Search for the cell housing the specified text and yield its [X, Y] center coordinate. 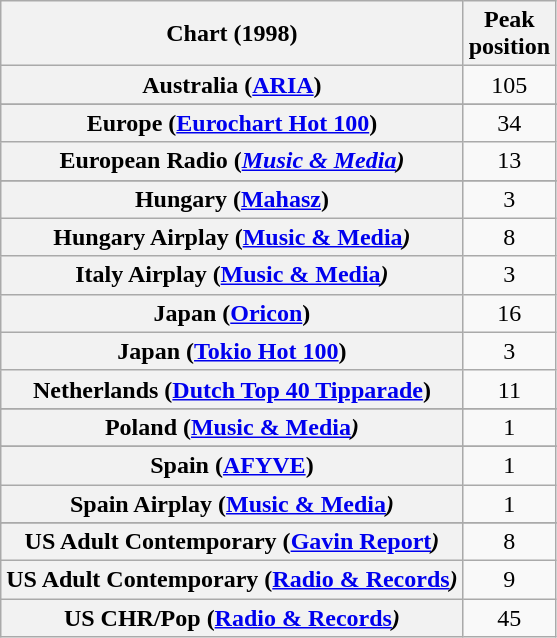
9 [509, 580]
Spain Airplay (Music & Media) [232, 503]
Chart (1998) [232, 34]
Hungary Airplay (Music & Media) [232, 237]
45 [509, 618]
Hungary (Mahasz) [232, 199]
US CHR/Pop (Radio & Records) [232, 618]
Netherlands (Dutch Top 40 Tipparade) [232, 389]
13 [509, 161]
Peakposition [509, 34]
Australia (ARIA) [232, 85]
16 [509, 313]
Europe (Eurochart Hot 100) [232, 123]
Spain (AFYVE) [232, 465]
11 [509, 389]
Italy Airplay (Music & Media) [232, 275]
105 [509, 85]
US Adult Contemporary (Gavin Report) [232, 542]
Japan (Oricon) [232, 313]
European Radio (Music & Media) [232, 161]
Japan (Tokio Hot 100) [232, 351]
34 [509, 123]
US Adult Contemporary (Radio & Records) [232, 580]
Poland (Music & Media) [232, 427]
